Provide the [X, Y] coordinate of the cell's center where the given text is located.  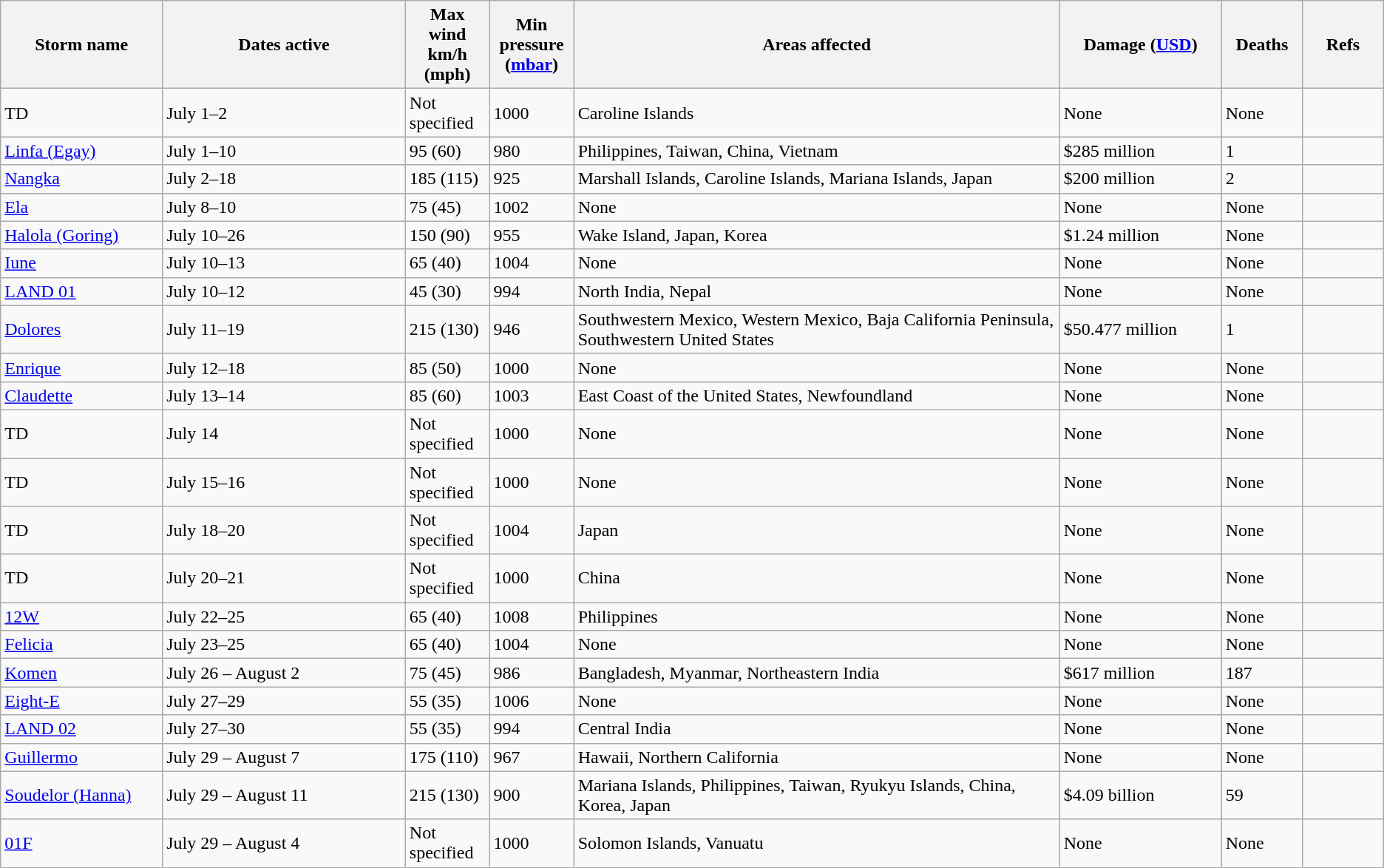
July 13–14 [284, 396]
Damage (USD) [1140, 44]
Wake Island, Japan, Korea [816, 235]
967 [532, 757]
95 (60) [447, 151]
1003 [532, 396]
187 [1262, 673]
Marshall Islands, Caroline Islands, Mariana Islands, Japan [816, 179]
July 10–12 [284, 291]
Max wind km/h (mph) [447, 44]
July 1–2 [284, 112]
July 10–13 [284, 263]
150 (90) [447, 235]
China [816, 578]
Eight-E [81, 701]
$285 million [1140, 151]
Dates active [284, 44]
85 (50) [447, 367]
July 27–30 [284, 729]
2 [1262, 179]
Linfa (Egay) [81, 151]
July 23–25 [284, 645]
Solomon Islands, Vanuatu [816, 843]
Enrique [81, 367]
$50.477 million [1140, 330]
986 [532, 673]
45 (30) [447, 291]
July 8–10 [284, 207]
July 12–18 [284, 367]
July 29 – August 7 [284, 757]
1006 [532, 701]
175 (110) [447, 757]
955 [532, 235]
Philippines [816, 617]
59 [1262, 796]
01F [81, 843]
July 26 – August 2 [284, 673]
Caroline Islands [816, 112]
July 29 – August 11 [284, 796]
July 10–26 [284, 235]
Areas affected [816, 44]
Halola (Goring) [81, 235]
Nangka [81, 179]
Hawaii, Northern California [816, 757]
July 20–21 [284, 578]
980 [532, 151]
Felicia [81, 645]
Iune [81, 263]
LAND 01 [81, 291]
July 29 – August 4 [284, 843]
July 14 [284, 433]
East Coast of the United States, Newfoundland [816, 396]
$617 million [1140, 673]
1008 [532, 617]
Southwestern Mexico, Western Mexico, Baja California Peninsula, Southwestern United States [816, 330]
Deaths [1262, 44]
12W [81, 617]
Dolores [81, 330]
Refs [1343, 44]
925 [532, 179]
Ela [81, 207]
July 15–16 [284, 482]
$1.24 million [1140, 235]
$200 million [1140, 179]
Central India [816, 729]
North India, Nepal [816, 291]
Komen [81, 673]
Philippines, Taiwan, China, Vietnam [816, 151]
Soudelor (Hanna) [81, 796]
$4.09 billion [1140, 796]
Japan [816, 531]
185 (115) [447, 179]
July 27–29 [284, 701]
Mariana Islands, Philippines, Taiwan, Ryukyu Islands, China, Korea, Japan [816, 796]
900 [532, 796]
1002 [532, 207]
July 18–20 [284, 531]
Guillermo [81, 757]
July 1–10 [284, 151]
Bangladesh, Myanmar, Northeastern India [816, 673]
July 2–18 [284, 179]
Min pressure (mbar) [532, 44]
85 (60) [447, 396]
July 22–25 [284, 617]
Storm name [81, 44]
Claudette [81, 396]
LAND 02 [81, 729]
July 11–19 [284, 330]
946 [532, 330]
